Locate the cell with the specified text and output its [X, Y] center coordinate. 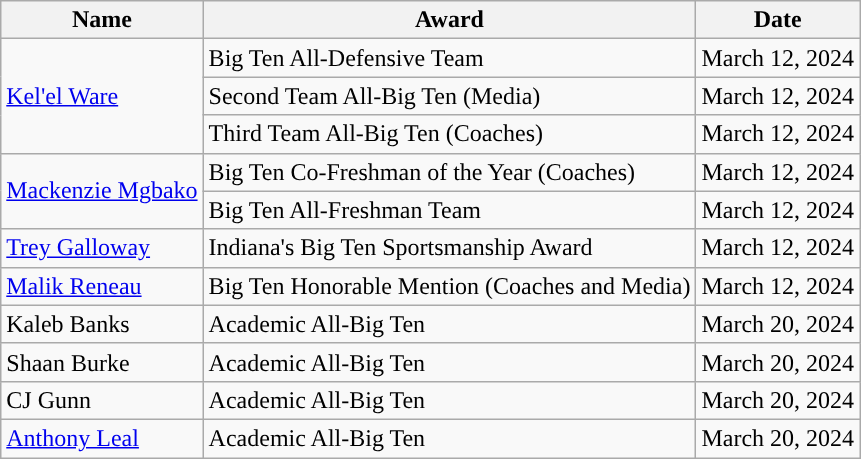
Trey Galloway [102, 248]
Date [778, 20]
Award [450, 20]
Name [102, 20]
Anthony Leal [102, 438]
Big Ten All-Defensive Team [450, 58]
Kaleb Banks [102, 324]
Indiana's Big Ten Sportsmanship Award [450, 248]
Malik Reneau [102, 286]
Big Ten Co-Freshman of the Year (Coaches) [450, 172]
Kel'el Ware [102, 96]
Third Team All-Big Ten (Coaches) [450, 134]
Second Team All-Big Ten (Media) [450, 96]
Big Ten Honorable Mention (Coaches and Media) [450, 286]
Mackenzie Mgbako [102, 191]
Big Ten All-Freshman Team [450, 210]
Shaan Burke [102, 362]
CJ Gunn [102, 400]
